Output the (x, y) coordinate of the center of the cell containing the given text.  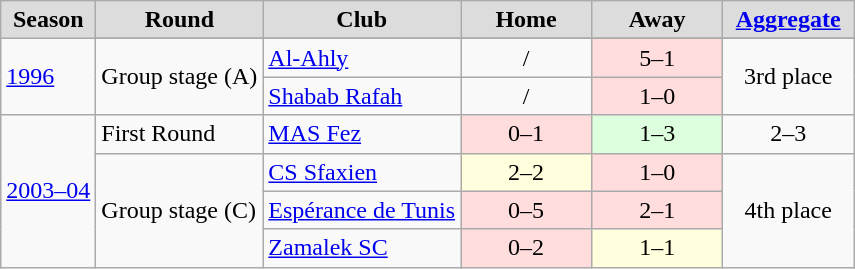
Club (362, 20)
1–3 (658, 134)
2003–04 (48, 191)
0–2 (526, 248)
1–1 (658, 248)
Round (180, 20)
MAS Fez (362, 134)
5–1 (658, 58)
Shabab Rafah (362, 96)
CS Sfaxien (362, 172)
2–3 (788, 134)
2–2 (526, 172)
4th place (788, 210)
Zamalek SC (362, 248)
Season (48, 20)
3rd place (788, 77)
Al-Ahly (362, 58)
Away (658, 20)
Group stage (A) (180, 77)
2–1 (658, 210)
Espérance de Tunis (362, 210)
Home (526, 20)
0–1 (526, 134)
First Round (180, 134)
Aggregate (788, 20)
0–5 (526, 210)
1996 (48, 77)
Group stage (C) (180, 210)
